Determine the [x, y] coordinate at the center of the cell enclosing the given text.  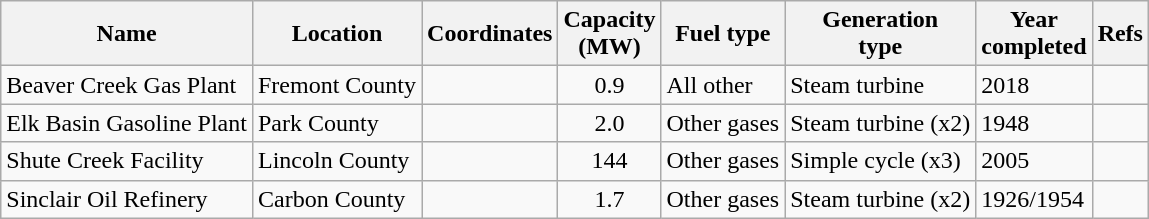
Fuel type [723, 34]
Sinclair Oil Refinery [127, 199]
2005 [1034, 161]
Lincoln County [336, 161]
2.0 [610, 123]
Location [336, 34]
144 [610, 161]
Generationtype [880, 34]
Carbon County [336, 199]
0.9 [610, 85]
Refs [1120, 34]
Steam turbine [880, 85]
All other [723, 85]
Capacity(MW) [610, 34]
Beaver Creek Gas Plant [127, 85]
Name [127, 34]
Shute Creek Facility [127, 161]
Coordinates [490, 34]
Fremont County [336, 85]
1926/1954 [1034, 199]
1.7 [610, 199]
Simple cycle (x3) [880, 161]
Park County [336, 123]
2018 [1034, 85]
1948 [1034, 123]
Elk Basin Gasoline Plant [127, 123]
Yearcompleted [1034, 34]
